Identify which cell holds the provided text, then report its [X, Y] central coordinate. 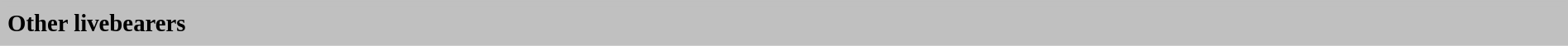
Other livebearers [784, 23]
